Output the [x, y] coordinate of the center of the cell containing the given text.  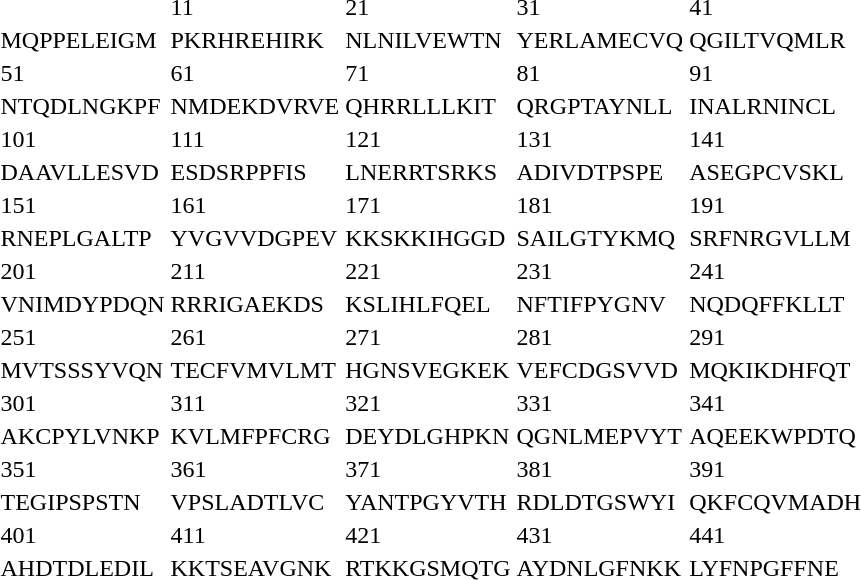
261 [255, 337]
NFTIFPYGNV [600, 304]
271 [428, 337]
YVGVVDGPEV [255, 238]
321 [428, 403]
381 [600, 469]
221 [428, 271]
QHRRLLLKIT [428, 106]
RRRIGAEKDS [255, 304]
111 [255, 139]
TECFVMVLMT [255, 370]
VEFCDGSVVD [600, 370]
311 [255, 403]
YERLAMECVQ [600, 40]
SAILGTYKMQ [600, 238]
QGNLMEPVYT [600, 436]
71 [428, 73]
HGNSVEGKEK [428, 370]
411 [255, 535]
431 [600, 535]
NLNILVEWTN [428, 40]
61 [255, 73]
181 [600, 205]
161 [255, 205]
ADIVDTPSPE [600, 172]
231 [600, 271]
ESDSRPPFIS [255, 172]
QRGPTAYNLL [600, 106]
VPSLADTLVC [255, 502]
211 [255, 271]
RDLDTGSWYI [600, 502]
KSLIHLFQEL [428, 304]
131 [600, 139]
331 [600, 403]
YANTPGYVTH [428, 502]
121 [428, 139]
421 [428, 535]
81 [600, 73]
PKRHREHIRK [255, 40]
NMDEKDVRVE [255, 106]
LNERRTSRKS [428, 172]
DEYDLGHPKN [428, 436]
371 [428, 469]
171 [428, 205]
361 [255, 469]
KVLMFPFCRG [255, 436]
281 [600, 337]
KKSKKIHGGD [428, 238]
